Output the (X, Y) coordinate of the center of the cell containing the given text.  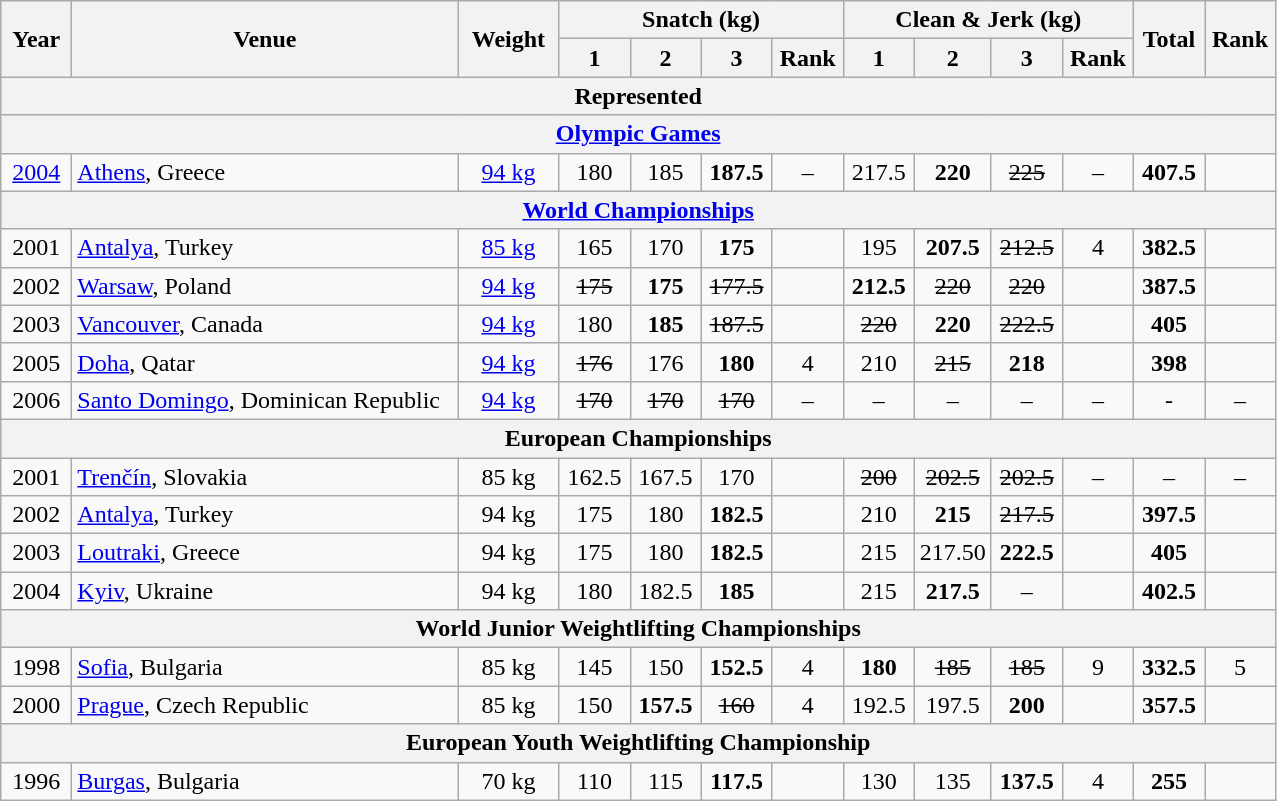
407.5 (1168, 172)
Olympic Games (638, 134)
135 (952, 781)
117.5 (736, 781)
Santo Domingo, Dominican Republic (265, 400)
357.5 (1168, 705)
177.5 (736, 286)
115 (666, 781)
387.5 (1168, 286)
9 (1098, 667)
137.5 (1026, 781)
Total (1168, 39)
Trenčín, Slovakia (265, 477)
5 (1240, 667)
Athens, Greece (265, 172)
Loutraki, Greece (265, 553)
332.5 (1168, 667)
Prague, Czech Republic (265, 705)
225 (1026, 172)
Represented (638, 96)
110 (594, 781)
70 kg (508, 781)
160 (736, 705)
398 (1168, 362)
145 (594, 667)
192.5 (878, 705)
130 (878, 781)
European Championships (638, 438)
Burgas, Bulgaria (265, 781)
Snatch (kg) (701, 20)
255 (1168, 781)
World Junior Weightlifting Championships (638, 629)
Sofia, Bulgaria (265, 667)
Doha, Qatar (265, 362)
Venue (265, 39)
1998 (36, 667)
167.5 (666, 477)
Clean & Jerk (kg) (988, 20)
World Championships (638, 210)
197.5 (952, 705)
2005 (36, 362)
382.5 (1168, 248)
152.5 (736, 667)
Year (36, 39)
1996 (36, 781)
165 (594, 248)
402.5 (1168, 591)
Vancouver, Canada (265, 324)
207.5 (952, 248)
162.5 (594, 477)
Warsaw, Poland (265, 286)
Weight (508, 39)
397.5 (1168, 515)
2006 (36, 400)
217.50 (952, 553)
157.5 (666, 705)
218 (1026, 362)
2000 (36, 705)
European Youth Weightlifting Championship (638, 743)
195 (878, 248)
Kyiv, Ukraine (265, 591)
- (1168, 400)
